Pinpoint the cell where the given text exists, returning its (x, y) midpoint coordinate. 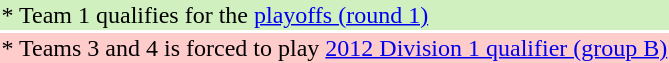
* Teams 3 and 4 is forced to play 2012 Division 1 qualifier (group B) (334, 48)
* Team 1 qualifies for the playoffs (round 1) (334, 15)
